Detect which cell encompasses the target text, then output its [x, y] center coordinate. 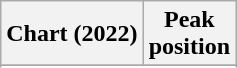
Chart (2022) [72, 34]
Peakposition [189, 34]
